For the text-containing cell, return its midpoint in [X, Y] coordinate format. 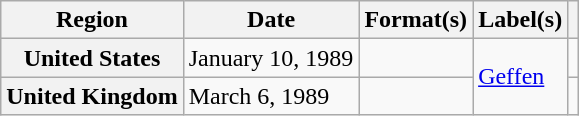
United Kingdom [92, 96]
Label(s) [520, 20]
January 10, 1989 [271, 58]
Date [271, 20]
Region [92, 20]
Format(s) [416, 20]
March 6, 1989 [271, 96]
United States [92, 58]
Geffen [520, 77]
